From the cell containing the given text, extract its center point as [x, y] coordinate. 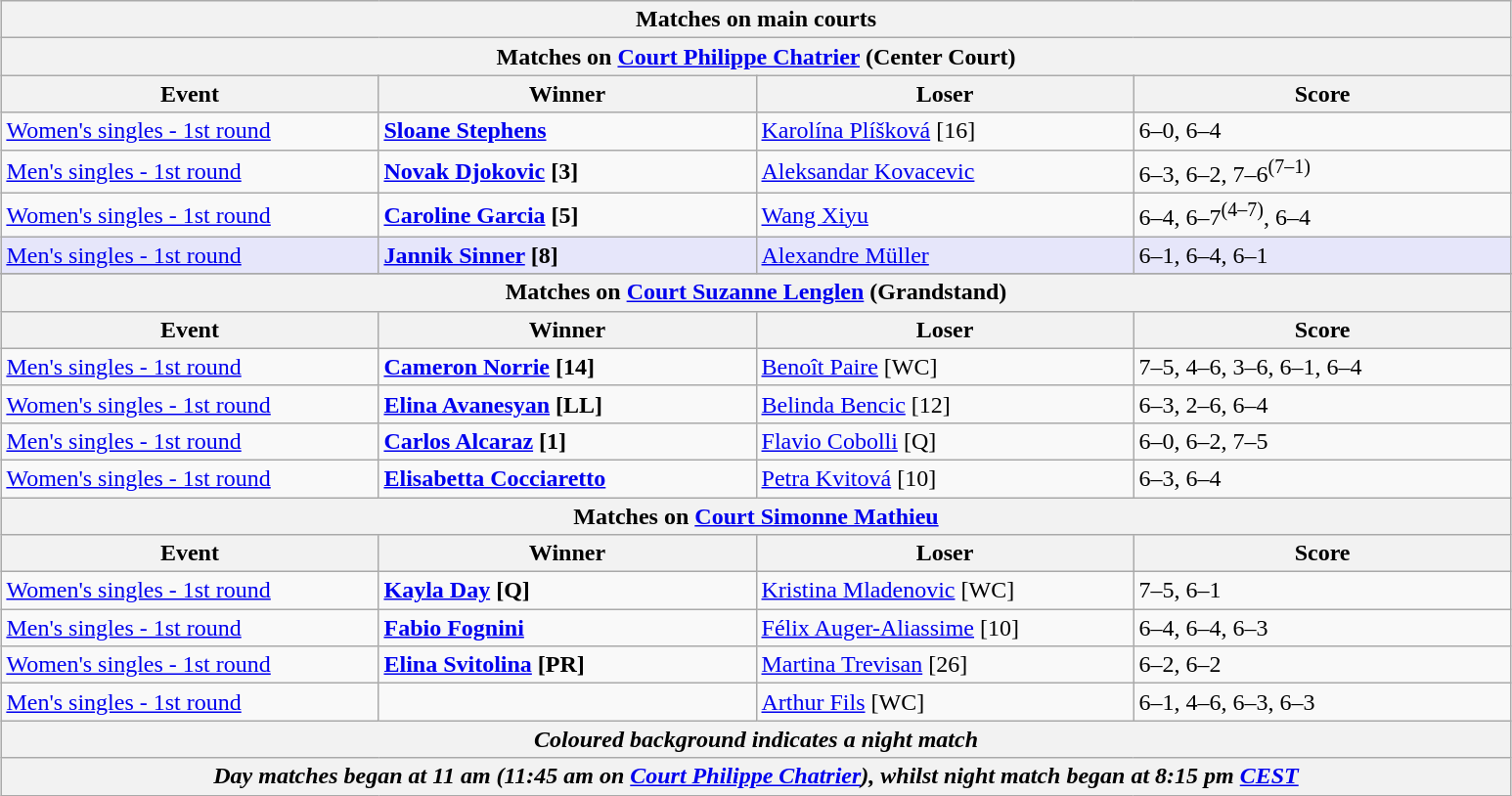
6–1, 6–4, 6–1 [1322, 255]
6–3, 2–6, 6–4 [1322, 404]
Aleksandar Kovacevic [945, 172]
6–0, 6–4 [1322, 131]
6–1, 4–6, 6–3, 6–3 [1322, 702]
7–5, 6–1 [1322, 591]
Sloane Stephens [567, 131]
Karolína Plíšková [16] [945, 131]
Matches on Court Suzanne Lenglen (Grandstand) [756, 292]
Félix Auger-Aliassime [10] [945, 628]
6–3, 6–2, 7–6(7–1) [1322, 172]
Elina Svitolina [PR] [567, 665]
Arthur Fils [WC] [945, 702]
Matches on Court Philippe Chatrier (Center Court) [756, 57]
Fabio Fognini [567, 628]
Carlos Alcaraz [1] [567, 441]
Coloured background indicates a night match [756, 739]
Jannik Sinner [8] [567, 255]
Martina Trevisan [26] [945, 665]
Benoît Paire [WC] [945, 367]
Kayla Day [Q] [567, 591]
6–2, 6–2 [1322, 665]
6–4, 6–4, 6–3 [1322, 628]
Flavio Cobolli [Q] [945, 441]
7–5, 4–6, 3–6, 6–1, 6–4 [1322, 367]
Elina Avanesyan [LL] [567, 404]
Cameron Norrie [14] [567, 367]
Caroline Garcia [5] [567, 215]
6–4, 6–7(4–7), 6–4 [1322, 215]
Elisabetta Cocciaretto [567, 478]
Petra Kvitová [10] [945, 478]
Day matches began at 11 am (11:45 am on Court Philippe Chatrier), whilst night match began at 8:15 pm CEST [756, 776]
Wang Xiyu [945, 215]
Belinda Bencic [12] [945, 404]
Kristina Mladenovic [WC] [945, 591]
Alexandre Müller [945, 255]
Matches on main courts [756, 20]
6–0, 6–2, 7–5 [1322, 441]
6–3, 6–4 [1322, 478]
Matches on Court Simonne Mathieu [756, 516]
Novak Djokovic [3] [567, 172]
